Determine the (x, y) coordinate at the center of the cell enclosing the given text.  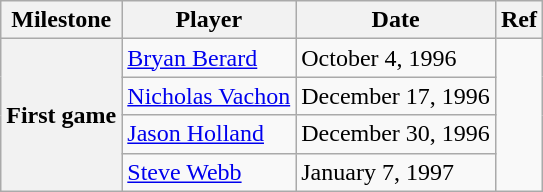
October 4, 1996 (396, 58)
Nicholas Vachon (209, 96)
Player (209, 20)
First game (62, 115)
Date (396, 20)
December 17, 1996 (396, 96)
Milestone (62, 20)
December 30, 1996 (396, 134)
Bryan Berard (209, 58)
January 7, 1997 (396, 172)
Steve Webb (209, 172)
Jason Holland (209, 134)
Ref (518, 20)
